Identify which cell holds the provided text, then report its (X, Y) central coordinate. 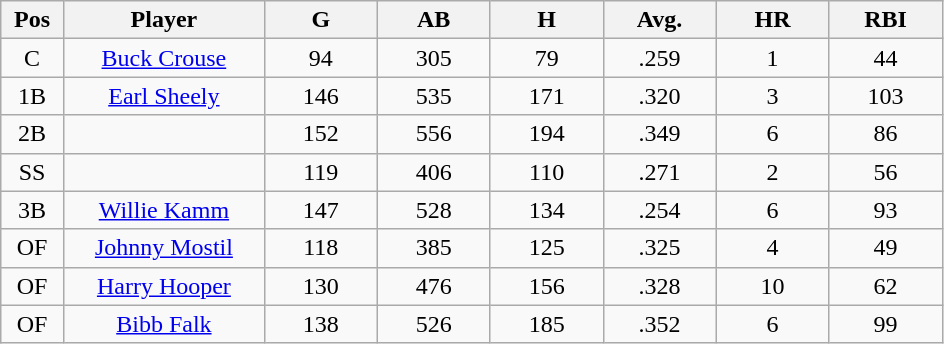
Bibb Falk (164, 324)
3 (772, 96)
94 (320, 58)
G (320, 20)
49 (886, 248)
Pos (32, 20)
194 (546, 134)
2B (32, 134)
.271 (660, 172)
HR (772, 20)
130 (320, 286)
103 (886, 96)
.349 (660, 134)
.325 (660, 248)
185 (546, 324)
2 (772, 172)
RBI (886, 20)
Harry Hooper (164, 286)
1 (772, 58)
138 (320, 324)
526 (434, 324)
110 (546, 172)
Avg. (660, 20)
Earl Sheely (164, 96)
3B (32, 210)
.328 (660, 286)
535 (434, 96)
556 (434, 134)
.259 (660, 58)
.320 (660, 96)
H (546, 20)
10 (772, 286)
86 (886, 134)
62 (886, 286)
125 (546, 248)
44 (886, 58)
Buck Crouse (164, 58)
79 (546, 58)
93 (886, 210)
119 (320, 172)
156 (546, 286)
99 (886, 324)
147 (320, 210)
AB (434, 20)
146 (320, 96)
1B (32, 96)
476 (434, 286)
385 (434, 248)
56 (886, 172)
4 (772, 248)
Player (164, 20)
Johnny Mostil (164, 248)
.352 (660, 324)
406 (434, 172)
305 (434, 58)
152 (320, 134)
.254 (660, 210)
171 (546, 96)
SS (32, 172)
528 (434, 210)
Willie Kamm (164, 210)
134 (546, 210)
118 (320, 248)
C (32, 58)
